Return [x, y] of the center of cell containing provided text 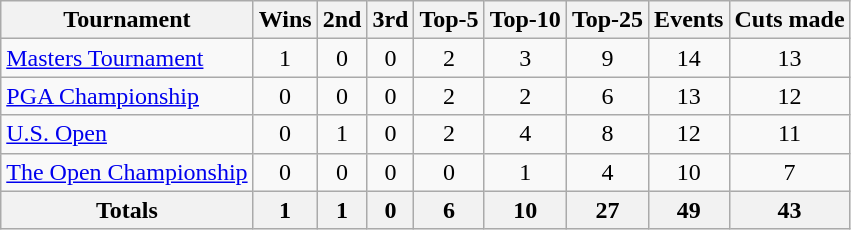
PGA Championship [127, 96]
Events [689, 20]
27 [607, 210]
U.S. Open [127, 134]
43 [790, 210]
Wins [285, 20]
Top-10 [525, 20]
3 [525, 58]
Top-25 [607, 20]
3rd [390, 20]
Masters Tournament [127, 58]
9 [607, 58]
Totals [127, 210]
11 [790, 134]
The Open Championship [127, 172]
7 [790, 172]
2nd [342, 20]
Tournament [127, 20]
Cuts made [790, 20]
Top-5 [449, 20]
8 [607, 134]
14 [689, 58]
49 [689, 210]
